For the text-containing cell, return its midpoint in [X, Y] coordinate format. 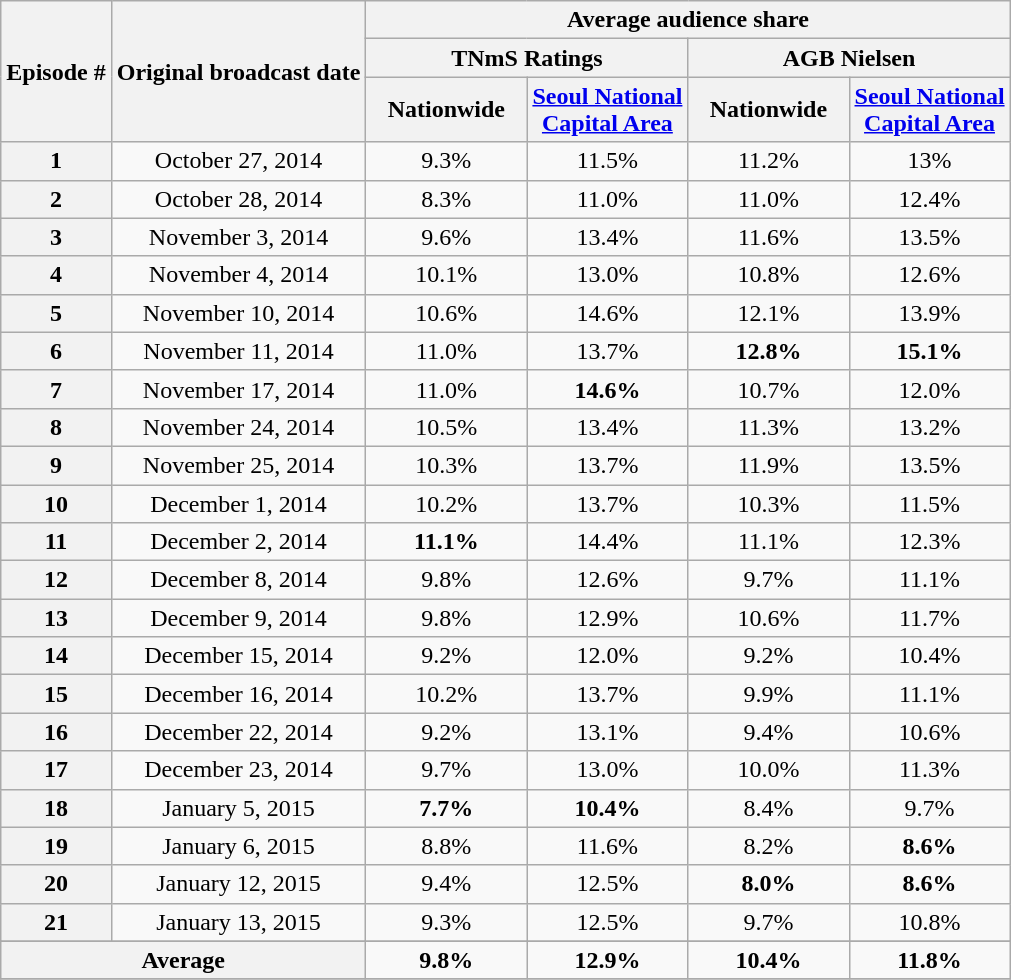
8.8% [446, 846]
November 10, 2014 [238, 313]
8.3% [446, 199]
January 6, 2015 [238, 846]
8.2% [768, 846]
8.0% [768, 884]
Original broadcast date [238, 72]
2 [56, 199]
October 28, 2014 [238, 199]
Average audience share [688, 20]
12 [56, 580]
October 27, 2014 [238, 161]
18 [56, 808]
January 5, 2015 [238, 808]
Average [184, 960]
November 11, 2014 [238, 351]
10.5% [446, 427]
14 [56, 656]
4 [56, 275]
11.7% [930, 618]
15.1% [930, 351]
9 [56, 465]
5 [56, 313]
November 3, 2014 [238, 237]
December 2, 2014 [238, 542]
December 23, 2014 [238, 770]
16 [56, 732]
17 [56, 770]
December 8, 2014 [238, 580]
20 [56, 884]
13 [56, 618]
7 [56, 389]
TNmS Ratings [527, 58]
13.9% [930, 313]
November 4, 2014 [238, 275]
13.1% [608, 732]
December 15, 2014 [238, 656]
13% [930, 161]
November 25, 2014 [238, 465]
December 9, 2014 [238, 618]
7.7% [446, 808]
10.0% [768, 770]
11.9% [768, 465]
9.9% [768, 694]
11.2% [768, 161]
10 [56, 503]
12.8% [768, 351]
AGB Nielsen [849, 58]
January 13, 2015 [238, 922]
12.4% [930, 199]
13.2% [930, 427]
9.6% [446, 237]
14.4% [608, 542]
8.4% [768, 808]
Episode # [56, 72]
10.1% [446, 275]
December 22, 2014 [238, 732]
December 1, 2014 [238, 503]
November 17, 2014 [238, 389]
10.7% [768, 389]
12.1% [768, 313]
19 [56, 846]
21 [56, 922]
11.8% [930, 960]
1 [56, 161]
11 [56, 542]
December 16, 2014 [238, 694]
15 [56, 694]
3 [56, 237]
8 [56, 427]
6 [56, 351]
November 24, 2014 [238, 427]
January 12, 2015 [238, 884]
12.3% [930, 542]
